From the cell containing the given text, extract its center point as [x, y] coordinate. 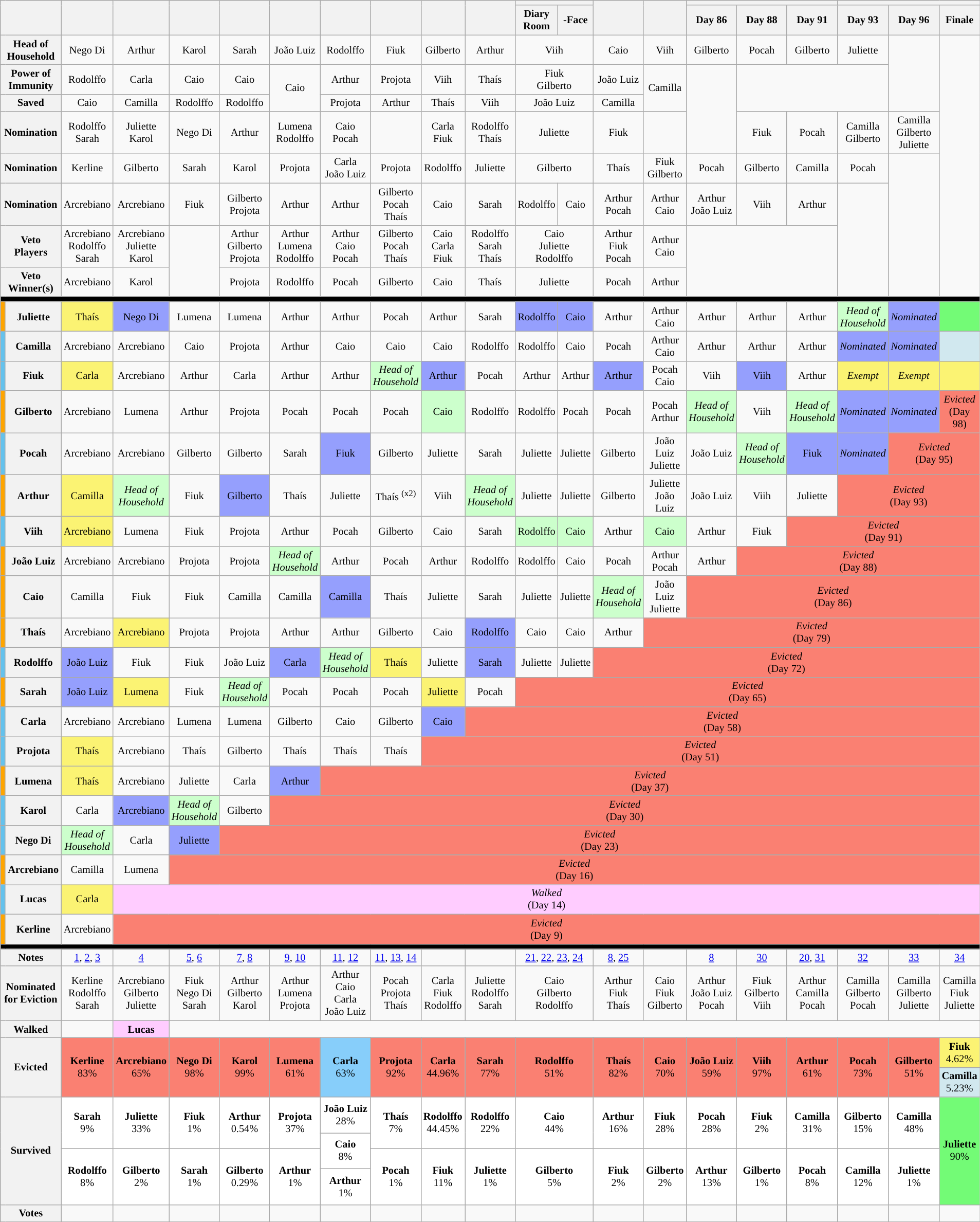
CarlaFiuk [443, 133]
Arthur13% [711, 1176]
Evicted(Day 93) [909, 496]
Rodolffo44.45% [443, 1123]
Pocah28% [711, 1123]
CaioFiukGilberto [665, 993]
Projota92% [396, 1067]
Evicted(Day 37) [650, 781]
Day 86 [711, 20]
Projota37% [295, 1123]
Fiuk28% [665, 1123]
JulietteJoão Luiz [665, 496]
11, 13, 14 [396, 957]
Gilberto15% [862, 1123]
RodolffoThaís [490, 133]
Diary Room [537, 20]
RodolffoSarah [87, 133]
CaioJulietteRodolffo [554, 246]
Day 88 [762, 20]
CaioCarlaFiuk [443, 246]
ArcrebianoJulietteKarol [141, 246]
Walked [31, 1029]
Notes [31, 957]
Power ofImmunity [31, 79]
João Luiz59% [711, 1067]
Fiuk1% [194, 1123]
4 [141, 957]
Day 93 [862, 20]
Arthur0.54% [245, 1123]
CamillaFiukJuliette [960, 993]
Evicted(Day 91) [883, 531]
Kerline83% [87, 1067]
Rodolffo22% [490, 1123]
CarlaJoão Luiz [345, 168]
PocahCaio [665, 376]
VetoPlayers [31, 246]
Caio44% [554, 1123]
CamillaGilberto [862, 133]
Gilberto0.29% [245, 1176]
CamillaGilbertoPocah [862, 993]
Evicted(Day 86) [833, 597]
RodolffoSarahThaís [490, 246]
Viih97% [762, 1067]
1, 2, 3 [87, 957]
JulietteRodolffoSarah [490, 993]
JulietteKarol [141, 133]
Fiuk4.62% [960, 1052]
Pocah73% [862, 1067]
Karol99% [245, 1067]
21, 22, 23, 24 [554, 957]
VetoWinner(s) [31, 282]
Nego Di98% [194, 1067]
Gilberto51% [914, 1067]
CaioPocah [345, 133]
Fiuk11% [443, 1176]
Evicted(Day 98) [960, 412]
Evicted [31, 1067]
Sarah1% [194, 1176]
30 [762, 957]
Survived [31, 1151]
ArthurJoão LuizPocah [711, 993]
32 [862, 957]
LumenaRodolffo [295, 133]
Rodolffo8% [87, 1176]
Rodolffo51% [554, 1067]
5, 6 [194, 957]
Pocah8% [812, 1176]
8, 25 [618, 957]
Day 96 [914, 20]
ArthurCamillaPocah [812, 993]
Finale [960, 20]
CaioGilbertoRodolffo [554, 993]
Camilla31% [812, 1123]
ArthurGilbertoKarol [245, 993]
-Face [576, 20]
ArthurLumenaRodolffo [295, 246]
ArthurLumenaProjota [295, 993]
Evicted(Day 72) [786, 662]
34 [960, 957]
Evicted(Day 16) [575, 870]
Saved [31, 103]
ArthurFiukPocah [618, 246]
CarlaFiukRodolffo [443, 993]
Evicted(Day 88) [858, 561]
Caio70% [665, 1067]
Thaís82% [618, 1067]
PocahProjotaThaís [396, 993]
Gilberto5% [554, 1176]
ArcrebianoRodolffoSarah [87, 246]
20, 31 [812, 957]
Arcrebiano65% [141, 1067]
Carla63% [345, 1067]
Evicted(Day 79) [811, 632]
Day 91 [812, 20]
ArthurCaioCarlaJoão Luiz [345, 993]
9, 10 [295, 957]
33 [914, 957]
Evicted(Day 65) [748, 692]
Evicted(Day 95) [934, 453]
Walked(Day 14) [546, 899]
ArthurCaioPocah [345, 246]
Juliette33% [141, 1123]
Thaís7% [396, 1123]
Evicted(Day 58) [723, 721]
Camilla48% [914, 1123]
Evicted(Day 9) [546, 929]
Sarah9% [87, 1123]
Arthur61% [812, 1067]
KerlineRodolffoSarah [87, 993]
PocahArthur [665, 412]
Arthur16% [618, 1123]
11, 12 [345, 957]
Pocah1% [396, 1176]
Evicted(Day 30) [625, 810]
Gilberto1% [762, 1176]
Caio8% [345, 1151]
Sarah77% [490, 1067]
GilbertoProjota [245, 204]
FiukGilbertoViih [762, 993]
FiukNego DiSarah [194, 993]
Evicted(Day 23) [600, 840]
Camilla5.23% [960, 1082]
ArthurJoão Luiz [711, 204]
ArthurGilbertoProjota [245, 246]
8 [711, 957]
Votes [31, 1213]
Lumena61% [295, 1067]
Evicted(Day 51) [700, 751]
Camilla12% [862, 1176]
Head of Household [31, 50]
João Luiz28% [345, 1115]
Carla44.96% [443, 1067]
Juliette90% [960, 1151]
ArthurFiukThaís [618, 993]
ArcrebianoGilbertoJuliette [141, 993]
Nominatedfor Eviction [31, 993]
Thaís (x2) [396, 496]
7, 8 [245, 957]
